Scan for the cell matching the given text and deliver its (x, y) coordinate at center. 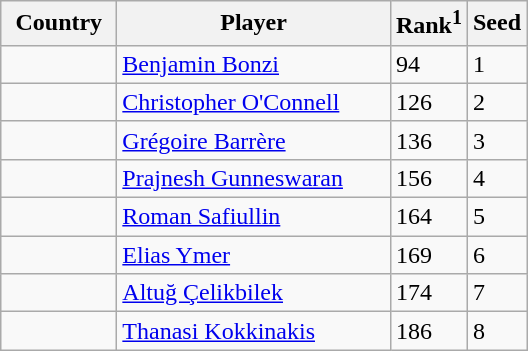
186 (428, 331)
2 (496, 102)
7 (496, 293)
Player (254, 24)
126 (428, 102)
Christopher O'Connell (254, 102)
Benjamin Bonzi (254, 64)
Roman Safiullin (254, 217)
Prajnesh Gunneswaran (254, 178)
Thanasi Kokkinakis (254, 331)
3 (496, 140)
156 (428, 178)
Country (59, 24)
Rank1 (428, 24)
94 (428, 64)
174 (428, 293)
6 (496, 255)
164 (428, 217)
4 (496, 178)
5 (496, 217)
169 (428, 255)
8 (496, 331)
136 (428, 140)
1 (496, 64)
Grégoire Barrère (254, 140)
Altuğ Çelikbilek (254, 293)
Seed (496, 24)
Elias Ymer (254, 255)
